Scan for the cell matching the given text and deliver its (x, y) coordinate at center. 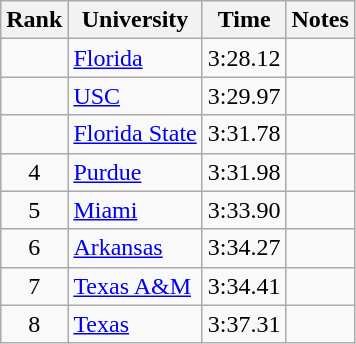
Rank (34, 20)
5 (34, 210)
Florida State (135, 134)
Texas (135, 324)
3:34.41 (244, 286)
3:31.98 (244, 172)
Time (244, 20)
Miami (135, 210)
6 (34, 248)
Purdue (135, 172)
7 (34, 286)
Notes (320, 20)
3:28.12 (244, 58)
8 (34, 324)
University (135, 20)
3:33.90 (244, 210)
3:34.27 (244, 248)
Florida (135, 58)
USC (135, 96)
4 (34, 172)
3:37.31 (244, 324)
3:31.78 (244, 134)
Texas A&M (135, 286)
Arkansas (135, 248)
3:29.97 (244, 96)
